For the text-containing cell, return its midpoint in [x, y] coordinate format. 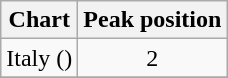
Chart [40, 20]
2 [152, 58]
Peak position [152, 20]
Italy () [40, 58]
